Find where the given text appears and provide that cell's center as (x, y) coordinate. 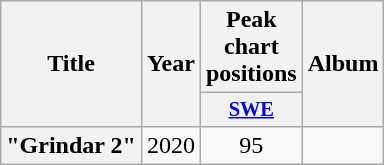
Year (170, 64)
Album (343, 64)
Peak chart positions (251, 47)
Title (72, 64)
95 (251, 145)
2020 (170, 145)
SWE (251, 110)
"Grindar 2" (72, 145)
